Locate the cell with the specified text and output its (x, y) center coordinate. 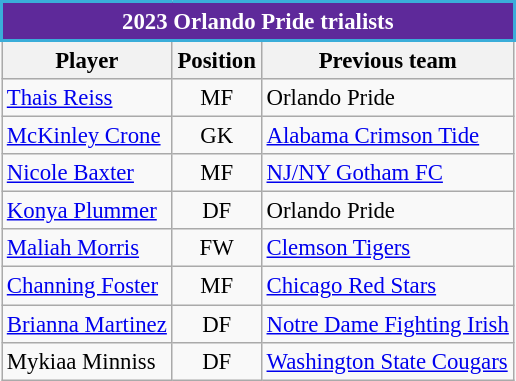
2023 Orlando Pride trialists (258, 22)
Clemson Tigers (388, 249)
Thais Reiss (88, 98)
Channing Foster (88, 286)
FW (216, 249)
Previous team (388, 60)
Brianna Martinez (88, 324)
Player (88, 60)
Notre Dame Fighting Irish (388, 324)
Konya Plummer (88, 211)
Position (216, 60)
Chicago Red Stars (388, 286)
NJ/NY Gotham FC (388, 173)
Maliah Morris (88, 249)
Mykiaa Minniss (88, 361)
Nicole Baxter (88, 173)
GK (216, 136)
McKinley Crone (88, 136)
Alabama Crimson Tide (388, 136)
Washington State Cougars (388, 361)
